For the text-containing cell, return its midpoint in [x, y] coordinate format. 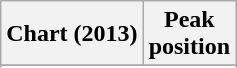
Chart (2013) [72, 34]
Peakposition [189, 34]
